From the cell containing the given text, extract its center point as [X, Y] coordinate. 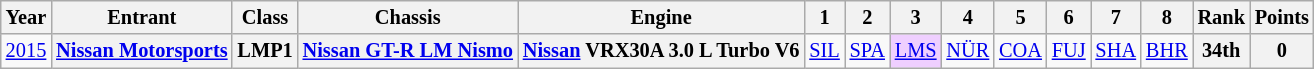
2 [868, 17]
Points [1282, 17]
LMS [916, 51]
Nissan Motorsports [142, 51]
NÜR [968, 51]
FUJ [1069, 51]
SIL [824, 51]
Nissan VRX30A 3.0 L Turbo V6 [662, 51]
Year [26, 17]
7 [1116, 17]
COA [1020, 51]
Chassis [408, 17]
4 [968, 17]
LMP1 [264, 51]
Engine [662, 17]
2015 [26, 51]
Rank [1222, 17]
34th [1222, 51]
Entrant [142, 17]
Class [264, 17]
SHA [1116, 51]
Nissan GT-R LM Nismo [408, 51]
SPA [868, 51]
6 [1069, 17]
5 [1020, 17]
8 [1167, 17]
1 [824, 17]
3 [916, 17]
0 [1282, 51]
BHR [1167, 51]
